Provide the (x, y) coordinate of the cell's center where the given text is located.  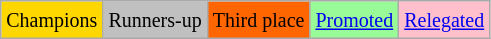
Third place (258, 20)
Runners-up (155, 20)
Champions (52, 20)
Relegated (444, 20)
Promoted (354, 20)
